Detect which cell encompasses the target text, then output its (X, Y) center coordinate. 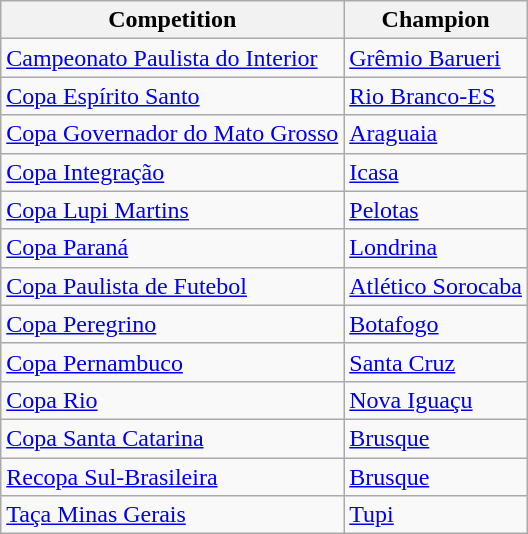
Araguaia (436, 134)
Copa Integração (172, 172)
Campeonato Paulista do Interior (172, 58)
Copa Espírito Santo (172, 96)
Pelotas (436, 210)
Rio Branco-ES (436, 96)
Grêmio Barueri (436, 58)
Atlético Sorocaba (436, 286)
Competition (172, 20)
Botafogo (436, 324)
Copa Pernambuco (172, 362)
Copa Peregrino (172, 324)
Santa Cruz (436, 362)
Recopa Sul-Brasileira (172, 477)
Icasa (436, 172)
Nova Iguaçu (436, 400)
Copa Rio (172, 400)
Londrina (436, 248)
Champion (436, 20)
Tupi (436, 515)
Copa Paulista de Futebol (172, 286)
Copa Governador do Mato Grosso (172, 134)
Copa Lupi Martins (172, 210)
Copa Santa Catarina (172, 438)
Copa Paraná (172, 248)
Taça Minas Gerais (172, 515)
